Pinpoint the cell where the given text exists, returning its (x, y) midpoint coordinate. 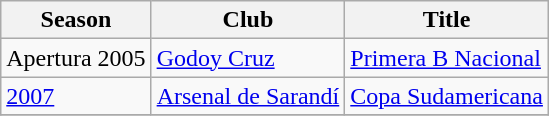
Godoy Cruz (248, 58)
Arsenal de Sarandí (248, 96)
Season (76, 20)
Apertura 2005 (76, 58)
2007 (76, 96)
Primera B Nacional (447, 58)
Copa Sudamericana (447, 96)
Title (447, 20)
Club (248, 20)
